Find where the given text appears and provide that cell's center as (X, Y) coordinate. 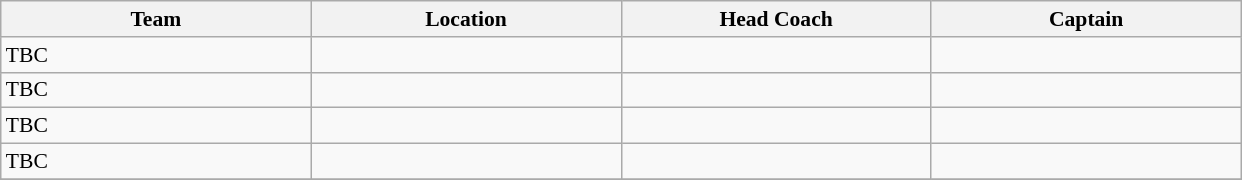
Team (156, 19)
Captain (1086, 19)
Location (466, 19)
Head Coach (776, 19)
